For the text-containing cell, return its midpoint in (x, y) coordinate format. 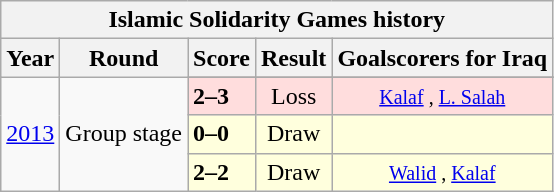
Loss (293, 96)
Walid , Kalaf (442, 172)
Kalaf , L. Salah (442, 96)
2–2 (222, 172)
Score (222, 58)
Year (30, 58)
Islamic Solidarity Games history (277, 20)
Result (293, 58)
2–3 (222, 96)
0–0 (222, 134)
2013 (30, 134)
Goalscorers for Iraq (442, 58)
Group stage (124, 134)
Round (124, 58)
